From the cell containing the given text, extract its center point as [x, y] coordinate. 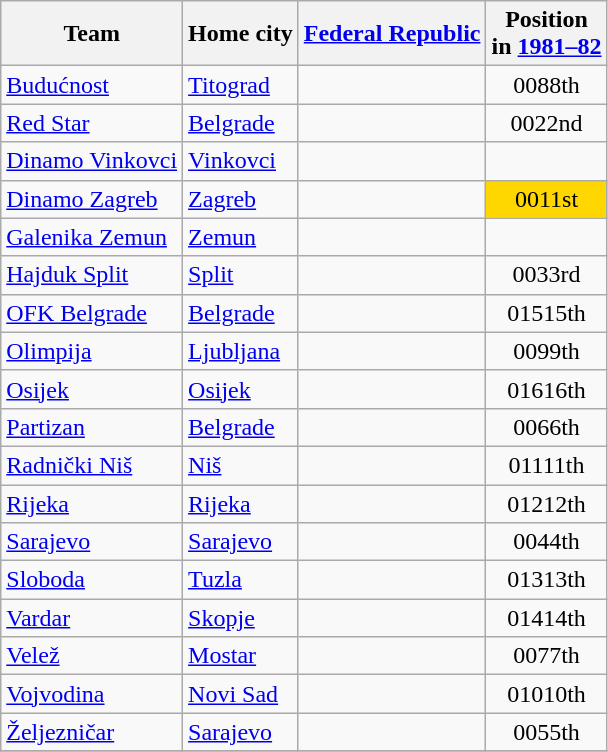
0066th [546, 427]
Niš [241, 465]
Red Star [92, 123]
0033rd [546, 275]
Vardar [92, 618]
0011st [546, 199]
Federal Republic [392, 34]
01313th [546, 580]
Sloboda [92, 580]
Split [241, 275]
01212th [546, 503]
0077th [546, 656]
Mostar [241, 656]
Željezničar [92, 732]
Titograd [241, 85]
01111th [546, 465]
Partizan [92, 427]
Olimpija [92, 351]
Positionin 1981–82 [546, 34]
Home city [241, 34]
0044th [546, 542]
Vinkovci [241, 161]
0055th [546, 732]
0088th [546, 85]
01616th [546, 389]
0099th [546, 351]
Hajduk Split [92, 275]
Skopje [241, 618]
Zagreb [241, 199]
Velež [92, 656]
Novi Sad [241, 694]
Ljubljana [241, 351]
01414th [546, 618]
01010th [546, 694]
Galenika Zemun [92, 237]
Tuzla [241, 580]
Radnički Niš [92, 465]
01515th [546, 313]
Dinamo Vinkovci [92, 161]
Zemun [241, 237]
Dinamo Zagreb [92, 199]
0022nd [546, 123]
OFK Belgrade [92, 313]
Budućnost [92, 85]
Vojvodina [92, 694]
Team [92, 34]
